Scan for the cell matching the given text and deliver its (x, y) coordinate at center. 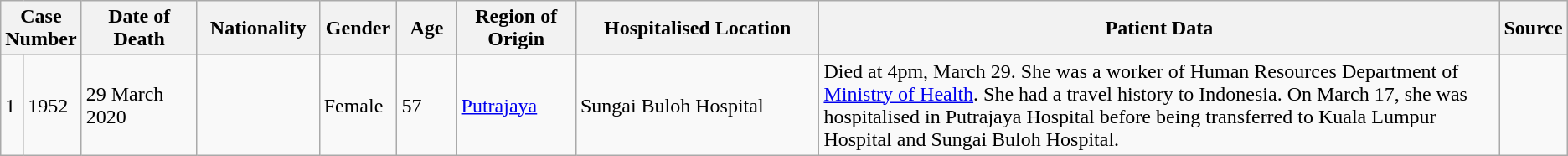
Patient Data (1159, 29)
Date of Death (139, 29)
Hospitalised Location (697, 29)
Nationality (258, 29)
Age (427, 29)
Case Number (41, 29)
Sungai Buloh Hospital (697, 106)
57 (427, 106)
1 (12, 106)
29 March 2020 (139, 106)
Female (358, 106)
Source (1533, 29)
Gender (358, 29)
1952 (52, 106)
Putrajaya (516, 106)
Region of Origin (516, 29)
